For the text-containing cell, return its midpoint in (X, Y) coordinate format. 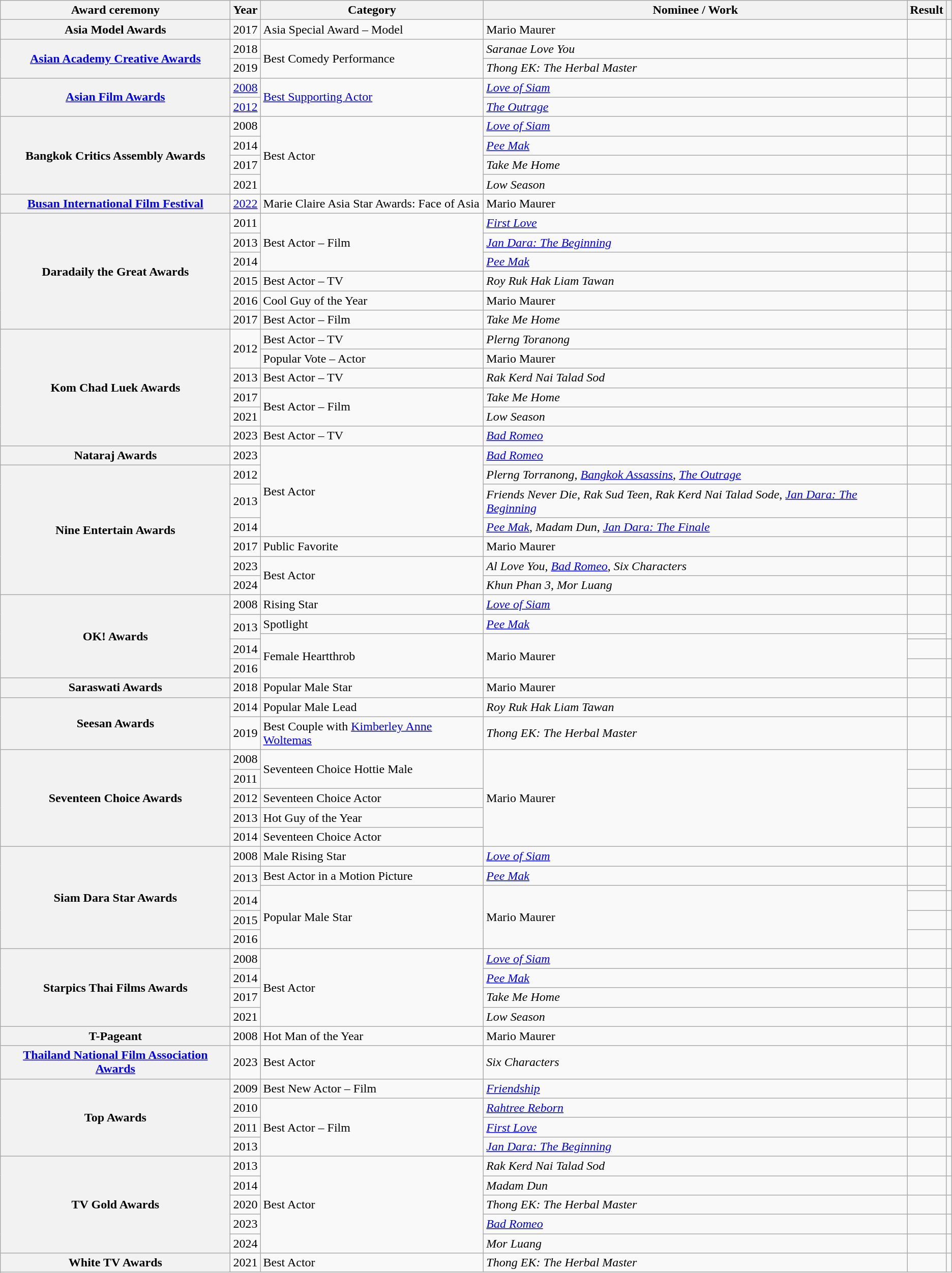
Nine Entertain Awards (115, 530)
Award ceremony (115, 10)
Best Supporting Actor (372, 97)
Result (927, 10)
2020 (245, 1205)
Seesan Awards (115, 723)
Rising Star (372, 605)
Pee Mak, Madam Dun, Jan Dara: The Finale (696, 527)
Best New Actor – Film (372, 1088)
Nataraj Awards (115, 455)
Daradaily the Great Awards (115, 271)
Siam Dara Star Awards (115, 897)
Nominee / Work (696, 10)
Mor Luang (696, 1244)
Kom Chad Luek Awards (115, 388)
Starpics Thai Films Awards (115, 988)
The Outrage (696, 107)
Male Rising Star (372, 856)
Seventeen Choice Hottie Male (372, 769)
Seventeen Choice Awards (115, 798)
Friendship (696, 1088)
White TV Awards (115, 1263)
Best Couple with Kimberley Anne Woltemas (372, 733)
Top Awards (115, 1117)
Asia Special Award – Model (372, 29)
OK! Awards (115, 637)
Hot Guy of the Year (372, 817)
Best Comedy Performance (372, 58)
2010 (245, 1108)
Al Love You, Bad Romeo, Six Characters (696, 566)
Asian Academy Creative Awards (115, 58)
Busan International Film Festival (115, 203)
Spotlight (372, 624)
Popular Vote – Actor (372, 359)
Six Characters (696, 1062)
TV Gold Awards (115, 1204)
Marie Claire Asia Star Awards: Face of Asia (372, 203)
Asia Model Awards (115, 29)
Hot Man of the Year (372, 1036)
Plerng Torranong, Bangkok Assassins, The Outrage (696, 475)
Best Actor in a Motion Picture (372, 875)
Saraswati Awards (115, 688)
Thailand National Film Association Awards (115, 1062)
Saranae Love You (696, 49)
Public Favorite (372, 546)
Popular Male Lead (372, 707)
Khun Phan 3, Mor Luang (696, 585)
Rahtree Reborn (696, 1108)
Plerng Toranong (696, 339)
Madam Dun (696, 1186)
2022 (245, 203)
T-Pageant (115, 1036)
Friends Never Die, Rak Sud Teen, Rak Kerd Nai Talad Sode, Jan Dara: The Beginning (696, 500)
Cool Guy of the Year (372, 301)
Category (372, 10)
Female Heartthrob (372, 656)
Bangkok Critics Assembly Awards (115, 155)
2009 (245, 1088)
Asian Film Awards (115, 97)
Year (245, 10)
